Output the [x, y] coordinate of the center of the cell containing the given text.  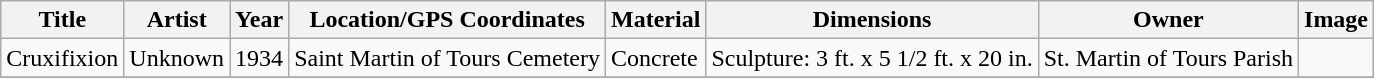
Owner [1168, 20]
Year [260, 20]
1934 [260, 58]
Artist [177, 20]
Material [656, 20]
Concrete [656, 58]
Cruxifixion [62, 58]
Dimensions [872, 20]
Image [1336, 20]
Title [62, 20]
Unknown [177, 58]
Saint Martin of Tours Cemetery [448, 58]
Sculpture: 3 ft. x 5 1/2 ft. x 20 in. [872, 58]
Location/GPS Coordinates [448, 20]
St. Martin of Tours Parish [1168, 58]
